Locate the cell with the specified text and output its (X, Y) center coordinate. 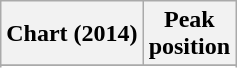
Chart (2014) (72, 34)
Peakposition (189, 34)
